Extract the (x, y) coordinate from the center of the cell holding the provided text.  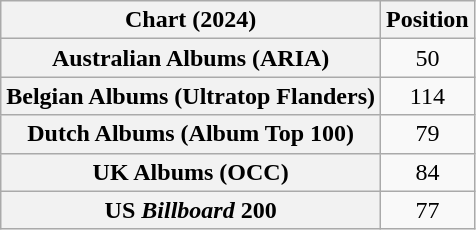
UK Albums (OCC) (191, 172)
114 (428, 96)
79 (428, 134)
Dutch Albums (Album Top 100) (191, 134)
84 (428, 172)
Position (428, 20)
Belgian Albums (Ultratop Flanders) (191, 96)
77 (428, 210)
Australian Albums (ARIA) (191, 58)
US Billboard 200 (191, 210)
50 (428, 58)
Chart (2024) (191, 20)
